From the cell containing the given text, extract its center point as [X, Y] coordinate. 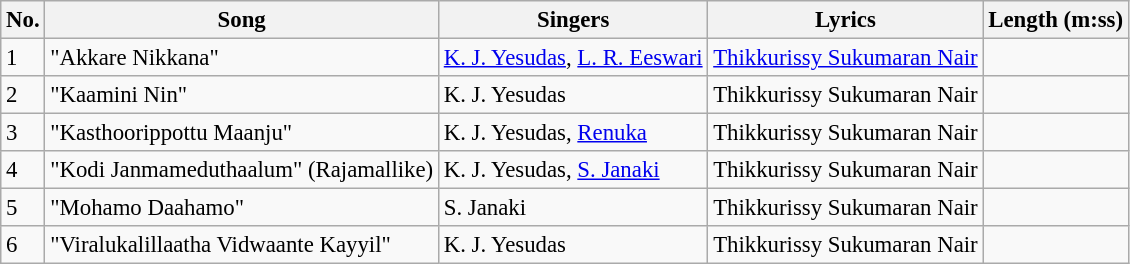
K. J. Yesudas, S. Janaki [572, 170]
5 [23, 208]
No. [23, 20]
S. Janaki [572, 208]
Length (m:ss) [1056, 20]
K. J. Yesudas, L. R. Eeswari [572, 58]
Lyrics [846, 20]
"Kaamini Nin" [242, 95]
1 [23, 58]
K. J. Yesudas, Renuka [572, 133]
2 [23, 95]
6 [23, 245]
"Mohamo Daahamo" [242, 208]
Song [242, 20]
"Kodi Janmameduthaalum" (Rajamallike) [242, 170]
3 [23, 133]
"Viralukalillaatha Vidwaante Kayyil" [242, 245]
4 [23, 170]
"Akkare Nikkana" [242, 58]
"Kasthoorippottu Maanju" [242, 133]
Singers [572, 20]
